Pinpoint the cell where the given text exists, returning its [x, y] midpoint coordinate. 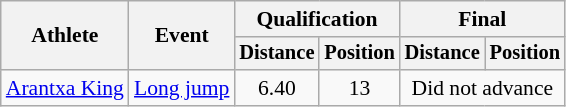
Did not advance [482, 88]
13 [359, 88]
Athlete [65, 36]
Arantxa King [65, 88]
6.40 [276, 88]
Event [182, 36]
Long jump [182, 88]
Final [482, 19]
Qualification [316, 19]
